Return the (x, y) coordinate for the center point of the cell that contains the specified text.  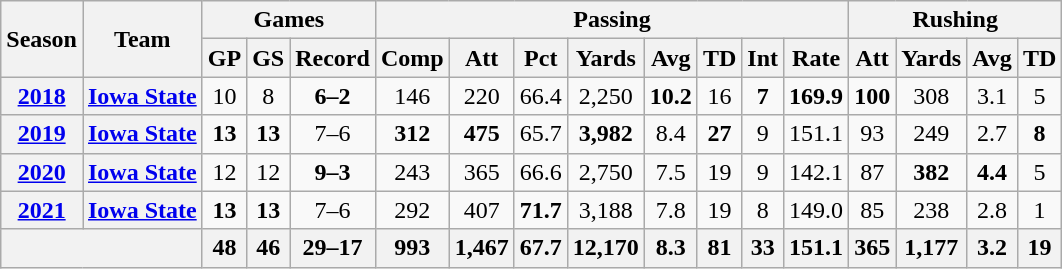
2020 (42, 172)
308 (932, 96)
Passing (612, 20)
GS (268, 58)
292 (412, 210)
993 (412, 248)
149.0 (816, 210)
10.2 (670, 96)
Rushing (956, 20)
Pct (540, 58)
1,177 (932, 248)
93 (872, 134)
16 (719, 96)
3.1 (992, 96)
48 (224, 248)
Record (333, 58)
GP (224, 58)
87 (872, 172)
220 (482, 96)
7.8 (670, 210)
3,982 (606, 134)
29–17 (333, 248)
312 (412, 134)
2019 (42, 134)
142.1 (816, 172)
71.7 (540, 210)
169.9 (816, 96)
2.7 (992, 134)
2021 (42, 210)
4.4 (992, 172)
238 (932, 210)
3.2 (992, 248)
2,250 (606, 96)
10 (224, 96)
12,170 (606, 248)
1,467 (482, 248)
67.7 (540, 248)
Int (763, 58)
46 (268, 248)
1 (1039, 210)
475 (482, 134)
6–2 (333, 96)
100 (872, 96)
Comp (412, 58)
7.5 (670, 172)
249 (932, 134)
Games (288, 20)
2,750 (606, 172)
243 (412, 172)
2.8 (992, 210)
Team (142, 39)
Rate (816, 58)
85 (872, 210)
Season (42, 39)
65.7 (540, 134)
33 (763, 248)
407 (482, 210)
66.4 (540, 96)
7 (763, 96)
27 (719, 134)
3,188 (606, 210)
382 (932, 172)
66.6 (540, 172)
8.3 (670, 248)
9–3 (333, 172)
2018 (42, 96)
8.4 (670, 134)
81 (719, 248)
146 (412, 96)
